Locate the cell with the specified text and output its [x, y] center coordinate. 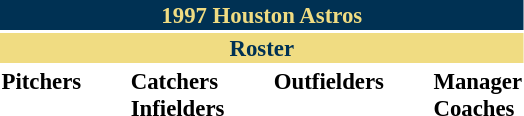
1997 Houston Astros [262, 15]
Roster [262, 48]
